Capture the cell that displays the provided text and extract its [x, y] central coordinate. 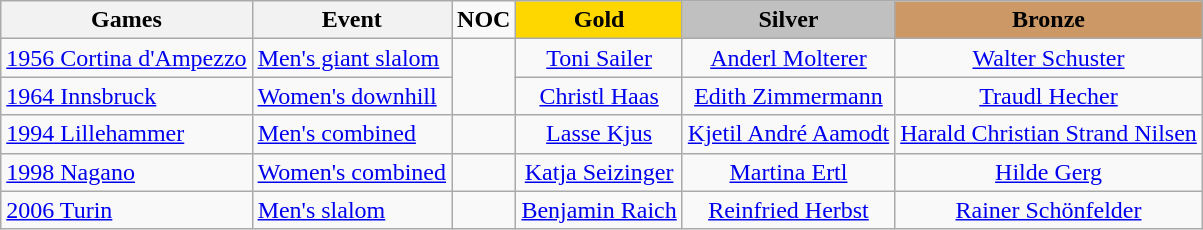
Hilde Gerg [1049, 172]
Event [352, 20]
Women's downhill [352, 96]
1994 Lillehammer [126, 134]
Games [126, 20]
Men's giant slalom [352, 58]
Silver [788, 20]
Gold [599, 20]
Anderl Molterer [788, 58]
1998 Nagano [126, 172]
Harald Christian Strand Nilsen [1049, 134]
Men's combined [352, 134]
Benjamin Raich [599, 210]
1956 Cortina d'Ampezzo [126, 58]
Traudl Hecher [1049, 96]
Rainer Schönfelder [1049, 210]
NOC [484, 20]
Katja Seizinger [599, 172]
Martina Ertl [788, 172]
Women's combined [352, 172]
Kjetil André Aamodt [788, 134]
Bronze [1049, 20]
Lasse Kjus [599, 134]
Reinfried Herbst [788, 210]
Men's slalom [352, 210]
Walter Schuster [1049, 58]
Christl Haas [599, 96]
Toni Sailer [599, 58]
1964 Innsbruck [126, 96]
2006 Turin [126, 210]
Edith Zimmermann [788, 96]
